Determine the [x, y] coordinate at the center of the cell enclosing the given text.  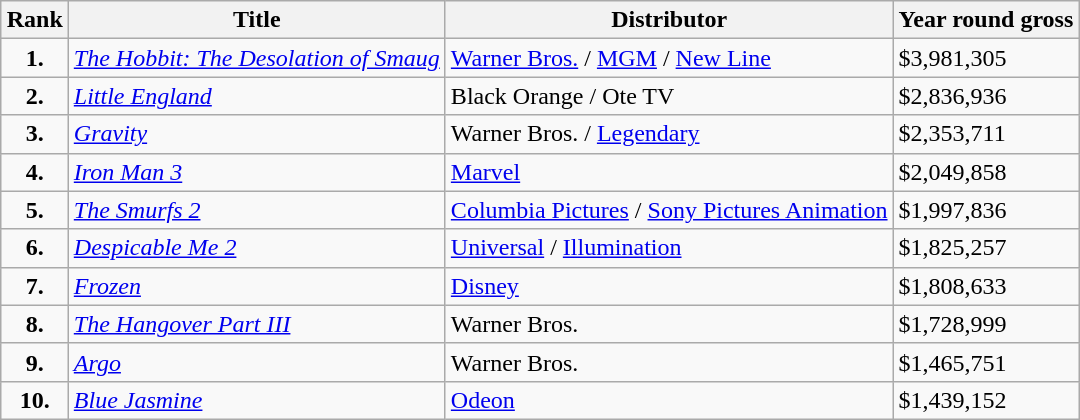
8. [34, 324]
Little England [256, 96]
Universal / Illumination [669, 248]
Marvel [669, 172]
$2,836,936 [986, 96]
9. [34, 362]
Rank [34, 20]
Year round gross [986, 20]
Warner Bros. / MGM / New Line [669, 58]
The Hobbit: The Desolation of Smaug [256, 58]
5. [34, 210]
Gravity [256, 134]
Despicable Me 2 [256, 248]
3. [34, 134]
Argo [256, 362]
$1,825,257 [986, 248]
$2,353,711 [986, 134]
Distributor [669, 20]
$1,808,633 [986, 286]
Columbia Pictures / Sony Pictures Animation [669, 210]
Frozen [256, 286]
4. [34, 172]
The Smurfs 2 [256, 210]
Disney [669, 286]
$1,439,152 [986, 400]
Iron Man 3 [256, 172]
Black Orange / Ote TV [669, 96]
2. [34, 96]
6. [34, 248]
1. [34, 58]
10. [34, 400]
$2,049,858 [986, 172]
The Hangover Part III [256, 324]
Odeon [669, 400]
Title [256, 20]
Blue Jasmine [256, 400]
$3,981,305 [986, 58]
Warner Bros. / Legendary [669, 134]
$1,728,999 [986, 324]
$1,465,751 [986, 362]
7. [34, 286]
$1,997,836 [986, 210]
